From the cell containing the given text, extract its center point as [x, y] coordinate. 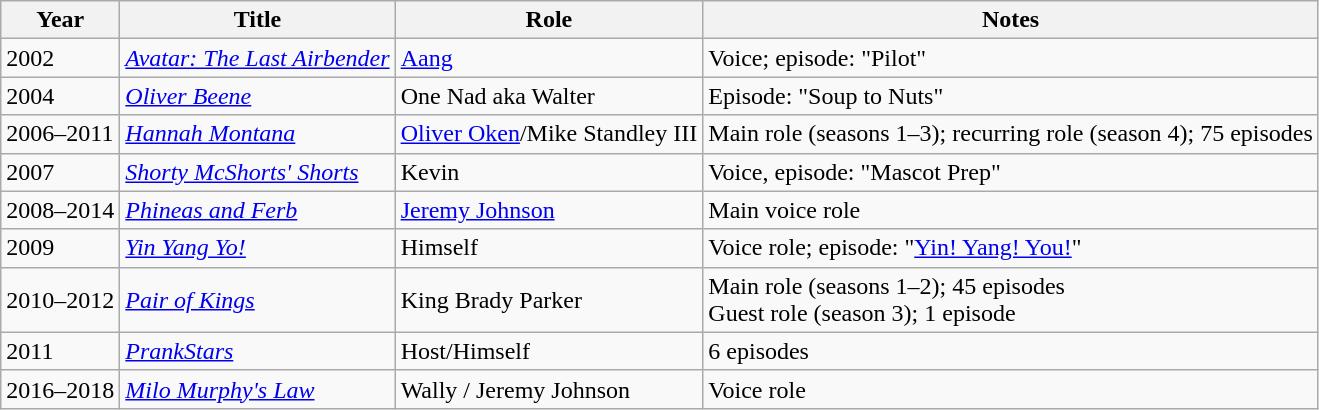
Voice role [1011, 389]
Year [60, 20]
Voice role; episode: "Yin! Yang! You!" [1011, 248]
2011 [60, 351]
Wally / Jeremy Johnson [549, 389]
Himself [549, 248]
Main role (seasons 1–3); recurring role (season 4); 75 episodes [1011, 134]
2009 [60, 248]
PrankStars [258, 351]
Avatar: The Last Airbender [258, 58]
Aang [549, 58]
2016–2018 [60, 389]
2010–2012 [60, 300]
2002 [60, 58]
Jeremy Johnson [549, 210]
2004 [60, 96]
Shorty McShorts' Shorts [258, 172]
One Nad aka Walter [549, 96]
2008–2014 [60, 210]
Pair of Kings [258, 300]
Kevin [549, 172]
Milo Murphy's Law [258, 389]
Oliver Beene [258, 96]
Main role (seasons 1–2); 45 episodesGuest role (season 3); 1 episode [1011, 300]
Title [258, 20]
Episode: "Soup to Nuts" [1011, 96]
Yin Yang Yo! [258, 248]
6 episodes [1011, 351]
King Brady Parker [549, 300]
Phineas and Ferb [258, 210]
Hannah Montana [258, 134]
Notes [1011, 20]
Host/Himself [549, 351]
2007 [60, 172]
Role [549, 20]
2006–2011 [60, 134]
Voice; episode: "Pilot" [1011, 58]
Oliver Oken/Mike Standley III [549, 134]
Voice, episode: "Mascot Prep" [1011, 172]
Main voice role [1011, 210]
